Return the [x, y] coordinate for the center point of the cell that contains the specified text.  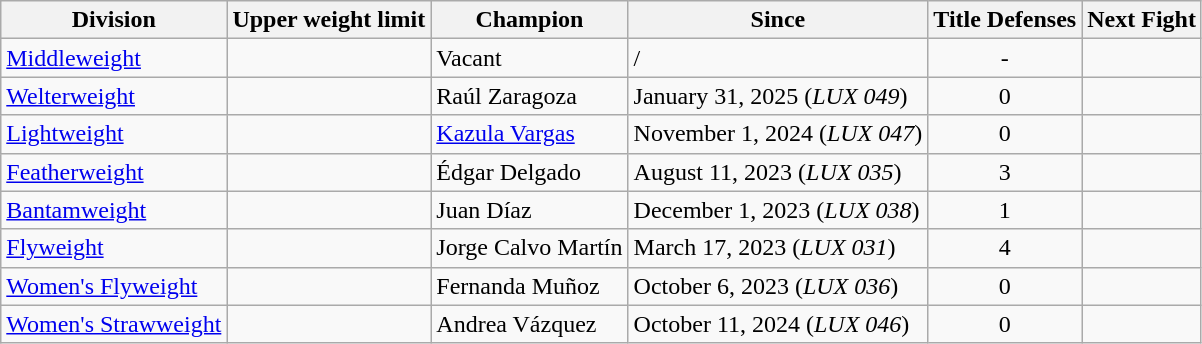
3 [1005, 172]
Andrea Vázquez [530, 324]
Women's Strawweight [114, 324]
Featherweight [114, 172]
- [1005, 58]
Division [114, 20]
Flyweight [114, 248]
October 6, 2023 (LUX 036) [778, 286]
Fernanda Muñoz [530, 286]
4 [1005, 248]
Champion [530, 20]
March 17, 2023 (LUX 031) [778, 248]
Raúl Zaragoza [530, 96]
Vacant [530, 58]
December 1, 2023 (LUX 038) [778, 210]
Women's Flyweight [114, 286]
Since [778, 20]
January 31, 2025 (LUX 049) [778, 96]
Middleweight [114, 58]
Kazula Vargas [530, 134]
Title Defenses [1005, 20]
Jorge Calvo Martín [530, 248]
August 11, 2023 (LUX 035) [778, 172]
Édgar Delgado [530, 172]
/ [778, 58]
Upper weight limit [329, 20]
Next Fight [1142, 20]
Juan Díaz [530, 210]
November 1, 2024 (LUX 047) [778, 134]
Bantamweight [114, 210]
October 11, 2024 (LUX 046) [778, 324]
1 [1005, 210]
Lightweight [114, 134]
Welterweight [114, 96]
